Determine the [X, Y] coordinate at the center of the cell enclosing the given text.  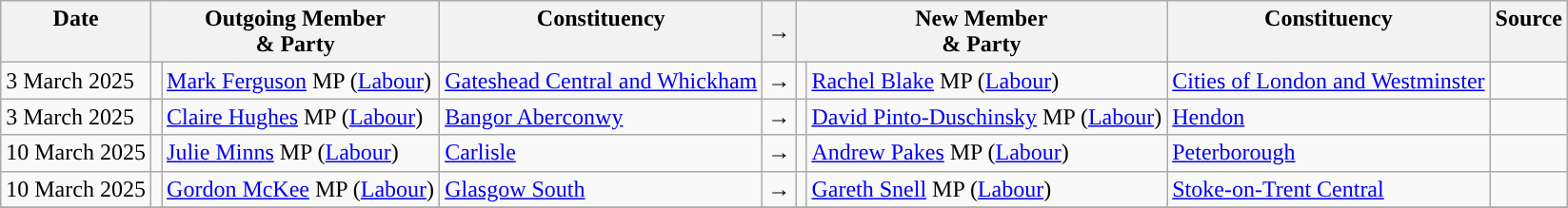
Gateshead Central and Whickham [602, 81]
Glasgow South [602, 189]
Stoke-on-Trent Central [1329, 189]
Claire Hughes MP (Labour) [301, 117]
Source [1529, 32]
Mark Ferguson MP (Labour) [301, 81]
Gordon McKee MP (Labour) [301, 189]
Bangor Aberconwy [602, 117]
Rachel Blake MP (Labour) [986, 81]
Cities of London and Westminster [1329, 81]
Julie Minns MP (Labour) [301, 153]
Date [76, 32]
Carlisle [602, 153]
David Pinto-Duschinsky MP (Labour) [986, 117]
Peterborough [1329, 153]
Hendon [1329, 117]
New Member& Party [982, 32]
Andrew Pakes MP (Labour) [986, 153]
Outgoing Member& Party [295, 32]
Gareth Snell MP (Labour) [986, 189]
